For the text-containing cell, return its midpoint in [X, Y] coordinate format. 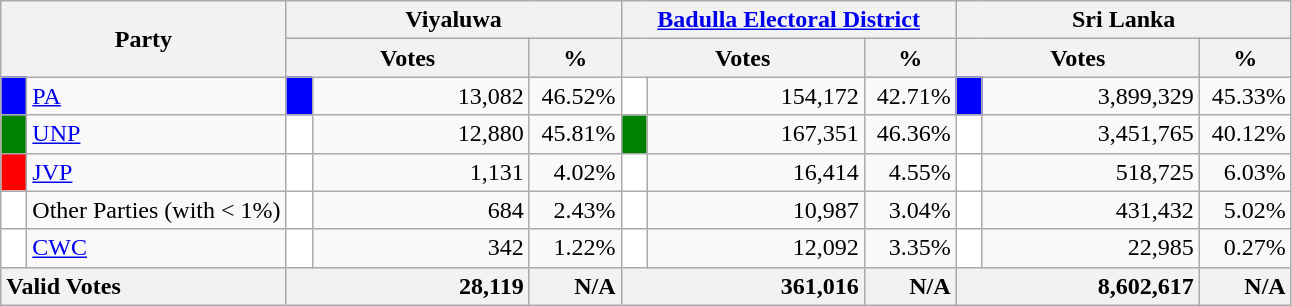
3.35% [910, 248]
46.36% [910, 134]
Sri Lanka [1124, 20]
3,451,765 [1090, 134]
154,172 [756, 96]
5.02% [1245, 210]
2.43% [575, 210]
28,119 [408, 286]
40.12% [1245, 134]
3.04% [910, 210]
UNP [156, 134]
Other Parties (with < 1%) [156, 210]
1,131 [420, 172]
684 [420, 210]
22,985 [1090, 248]
PA [156, 96]
16,414 [756, 172]
12,092 [756, 248]
Party [144, 39]
361,016 [742, 286]
45.81% [575, 134]
46.52% [575, 96]
342 [420, 248]
4.02% [575, 172]
Badulla Electoral District [788, 20]
3,899,329 [1090, 96]
6.03% [1245, 172]
167,351 [756, 134]
45.33% [1245, 96]
Viyaluwa [454, 20]
0.27% [1245, 248]
10,987 [756, 210]
4.55% [910, 172]
8,602,617 [1078, 286]
1.22% [575, 248]
42.71% [910, 96]
518,725 [1090, 172]
JVP [156, 172]
CWC [156, 248]
Valid Votes [144, 286]
431,432 [1090, 210]
12,880 [420, 134]
13,082 [420, 96]
